Scan for the cell matching the given text and deliver its (x, y) coordinate at center. 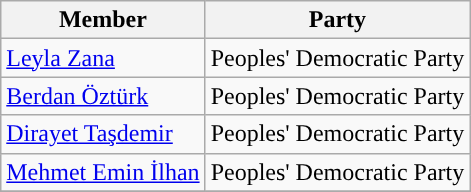
Mehmet Emin İlhan (103, 172)
Leyla Zana (103, 58)
Berdan Öztürk (103, 96)
Dirayet Taşdemir (103, 134)
Party (338, 20)
Member (103, 20)
